Pinpoint the cell where the given text exists, returning its [X, Y] midpoint coordinate. 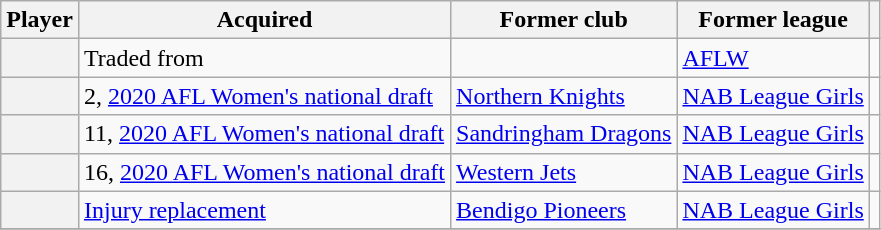
Sandringham Dragons [564, 134]
Traded from [264, 58]
Injury replacement [264, 210]
Bendigo Pioneers [564, 210]
AFLW [773, 58]
11, 2020 AFL Women's national draft [264, 134]
2, 2020 AFL Women's national draft [264, 96]
Acquired [264, 20]
Western Jets [564, 172]
16, 2020 AFL Women's national draft [264, 172]
Former league [773, 20]
Former club [564, 20]
Northern Knights [564, 96]
Player [40, 20]
